Output the [x, y] coordinate of the center of the cell containing the given text.  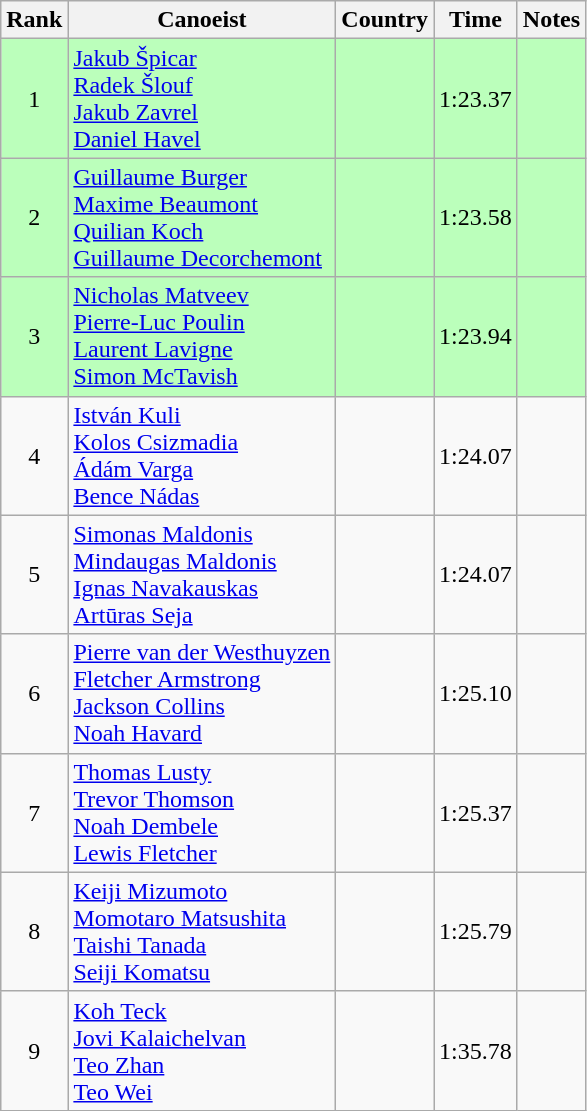
Rank [34, 20]
1 [34, 98]
Nicholas MatveevPierre-Luc PoulinLaurent LavigneSimon McTavish [202, 336]
Canoeist [202, 20]
1:35.78 [476, 1050]
Keiji MizumotoMomotaro MatsushitaTaishi TanadaSeiji Komatsu [202, 932]
7 [34, 812]
Thomas LustyTrevor ThomsonNoah DembeleLewis Fletcher [202, 812]
1:25.10 [476, 694]
9 [34, 1050]
1:23.94 [476, 336]
6 [34, 694]
Simonas MaldonisMindaugas MaldonisIgnas NavakauskasArtūras Seja [202, 574]
4 [34, 456]
István KuliKolos CsizmadiaÁdám VargaBence Nádas [202, 456]
Pierre van der WesthuyzenFletcher ArmstrongJackson CollinsNoah Havard [202, 694]
5 [34, 574]
Notes [551, 20]
Country [385, 20]
Jakub ŠpicarRadek ŠloufJakub ZavrelDaniel Havel [202, 98]
1:23.37 [476, 98]
8 [34, 932]
2 [34, 218]
1:25.37 [476, 812]
Time [476, 20]
1:23.58 [476, 218]
1:25.79 [476, 932]
Koh TeckJovi KalaichelvanTeo ZhanTeo Wei [202, 1050]
Guillaume BurgerMaxime BeaumontQuilian KochGuillaume Decorchemont [202, 218]
3 [34, 336]
